Locate the cell with the specified text and output its (x, y) center coordinate. 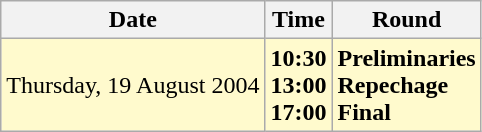
Round (406, 20)
Date (133, 20)
10:3013:0017:00 (298, 85)
Thursday, 19 August 2004 (133, 85)
Time (298, 20)
PreliminariesRepechageFinal (406, 85)
